Scan for the cell matching the given text and deliver its (x, y) coordinate at center. 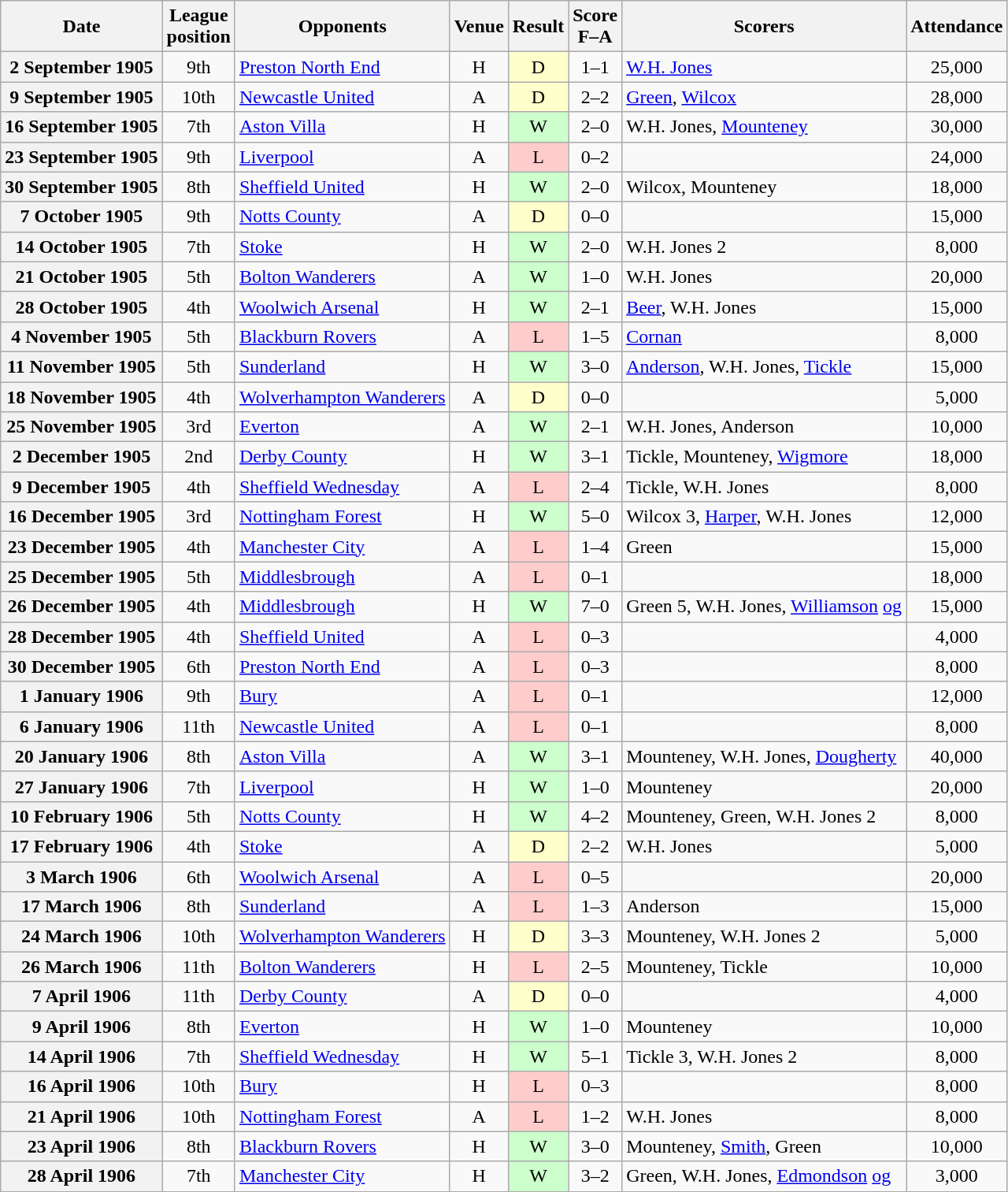
Cornan (764, 336)
1–2 (595, 1116)
0–2 (595, 157)
10 February 1906 (82, 816)
Attendance (957, 27)
40,000 (957, 756)
Mounteney, Smith, Green (764, 1146)
7 October 1905 (82, 217)
6 January 1906 (82, 726)
W.H. Jones, Mounteney (764, 127)
28,000 (957, 97)
Mounteney, W.H. Jones 2 (764, 937)
9 April 1906 (82, 1027)
W.H. Jones, Anderson (764, 427)
14 April 1906 (82, 1056)
Anderson, W.H. Jones, Tickle (764, 366)
24,000 (957, 157)
1–5 (595, 336)
28 December 1905 (82, 637)
14 October 1905 (82, 247)
5–1 (595, 1056)
17 February 1906 (82, 846)
11 November 1905 (82, 366)
28 April 1906 (82, 1176)
20 January 1906 (82, 756)
23 April 1906 (82, 1146)
16 December 1905 (82, 517)
Result (538, 27)
25 November 1905 (82, 427)
Green 5, W.H. Jones, Williamson og (764, 607)
3,000 (957, 1176)
5–0 (595, 517)
Mounteney, Green, W.H. Jones 2 (764, 816)
Green, Wilcox (764, 97)
1–3 (595, 907)
1–4 (595, 547)
Scorers (764, 27)
3 March 1906 (82, 877)
1–1 (595, 67)
25 December 1905 (82, 577)
2 September 1905 (82, 67)
1 January 1906 (82, 696)
Beer, W.H. Jones (764, 306)
Wilcox, Mounteney (764, 187)
4 November 1905 (82, 336)
26 March 1906 (82, 967)
7–0 (595, 607)
16 September 1905 (82, 127)
25,000 (957, 67)
30 December 1905 (82, 667)
23 December 1905 (82, 547)
W.H. Jones 2 (764, 247)
26 December 1905 (82, 607)
Opponents (342, 27)
Leagueposition (198, 27)
Green, W.H. Jones, Edmondson og (764, 1176)
Wilcox 3, Harper, W.H. Jones (764, 517)
21 April 1906 (82, 1116)
18 November 1905 (82, 396)
24 March 1906 (82, 937)
3–3 (595, 937)
23 September 1905 (82, 157)
3–2 (595, 1176)
2–4 (595, 487)
Anderson (764, 907)
2–5 (595, 967)
0–5 (595, 877)
21 October 1905 (82, 277)
Tickle, W.H. Jones (764, 487)
2 December 1905 (82, 457)
Mounteney, Tickle (764, 967)
17 March 1906 (82, 907)
Mounteney, W.H. Jones, Dougherty (764, 756)
2nd (198, 457)
Tickle, Mounteney, Wigmore (764, 457)
Tickle 3, W.H. Jones 2 (764, 1056)
4–2 (595, 816)
16 April 1906 (82, 1086)
30 September 1905 (82, 187)
9 December 1905 (82, 487)
Venue (479, 27)
27 January 1906 (82, 786)
9 September 1905 (82, 97)
30,000 (957, 127)
Green (764, 547)
28 October 1905 (82, 306)
ScoreF–A (595, 27)
Date (82, 27)
7 April 1906 (82, 997)
